Scan for the cell matching the given text and deliver its (x, y) coordinate at center. 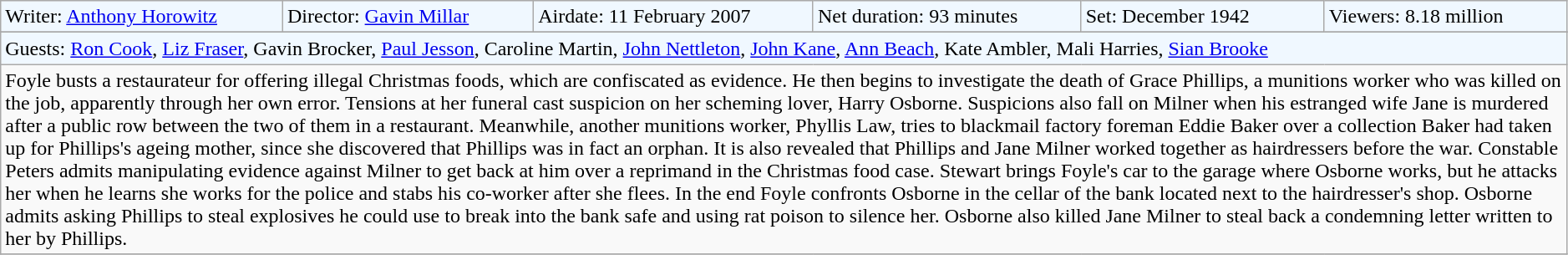
Writer: Anthony Horowitz (142, 17)
Viewers: 8.18 million (1445, 17)
Net duration: 93 minutes (947, 17)
Director: Gavin Millar (408, 17)
Airdate: 11 February 2007 (673, 17)
Set: December 1942 (1203, 17)
